Detect which cell encompasses the target text, then output its [X, Y] center coordinate. 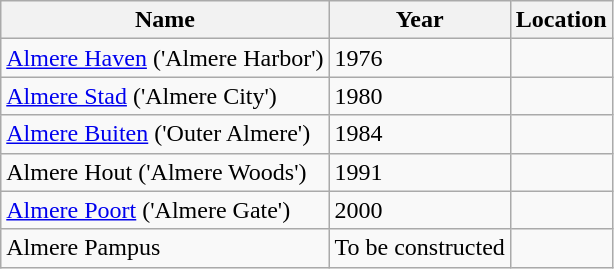
Almere Stad ('Almere City') [165, 96]
1980 [420, 96]
Name [165, 20]
1976 [420, 58]
Year [420, 20]
1984 [420, 134]
To be constructed [420, 248]
2000 [420, 210]
Almere Buiten ('Outer Almere') [165, 134]
Almere Haven ('Almere Harbor') [165, 58]
Almere Pampus [165, 248]
Almere Poort ('Almere Gate') [165, 210]
1991 [420, 172]
Almere Hout ('Almere Woods') [165, 172]
Location [561, 20]
